Detect which cell encompasses the target text, then output its [x, y] center coordinate. 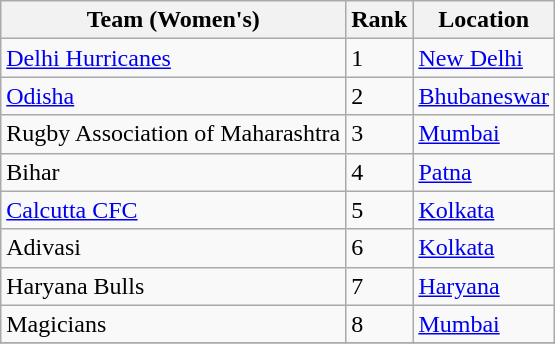
5 [380, 210]
Adivasi [174, 248]
New Delhi [484, 58]
Rank [380, 20]
Calcutta CFC [174, 210]
8 [380, 324]
Magicians [174, 324]
Odisha [174, 96]
Location [484, 20]
Bihar [174, 172]
Haryana Bulls [174, 286]
1 [380, 58]
7 [380, 286]
Delhi Hurricanes [174, 58]
Team (Women's) [174, 20]
4 [380, 172]
2 [380, 96]
6 [380, 248]
3 [380, 134]
Patna [484, 172]
Haryana [484, 286]
Rugby Association of Maharashtra [174, 134]
Bhubaneswar [484, 96]
